Provide the (x, y) coordinate of the cell's center where the given text is located.  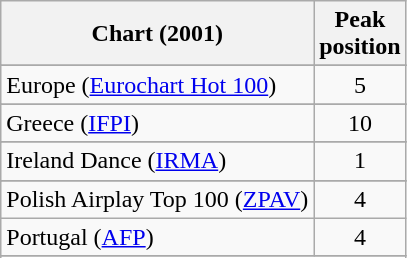
Greece (IFPI) (158, 123)
Peakposition (360, 34)
Chart (2001) (158, 34)
Polish Airplay Top 100 (ZPAV) (158, 199)
1 (360, 161)
5 (360, 85)
10 (360, 123)
Europe (Eurochart Hot 100) (158, 85)
Portugal (AFP) (158, 237)
Ireland Dance (IRMA) (158, 161)
